Scan for the cell matching the given text and deliver its (X, Y) coordinate at center. 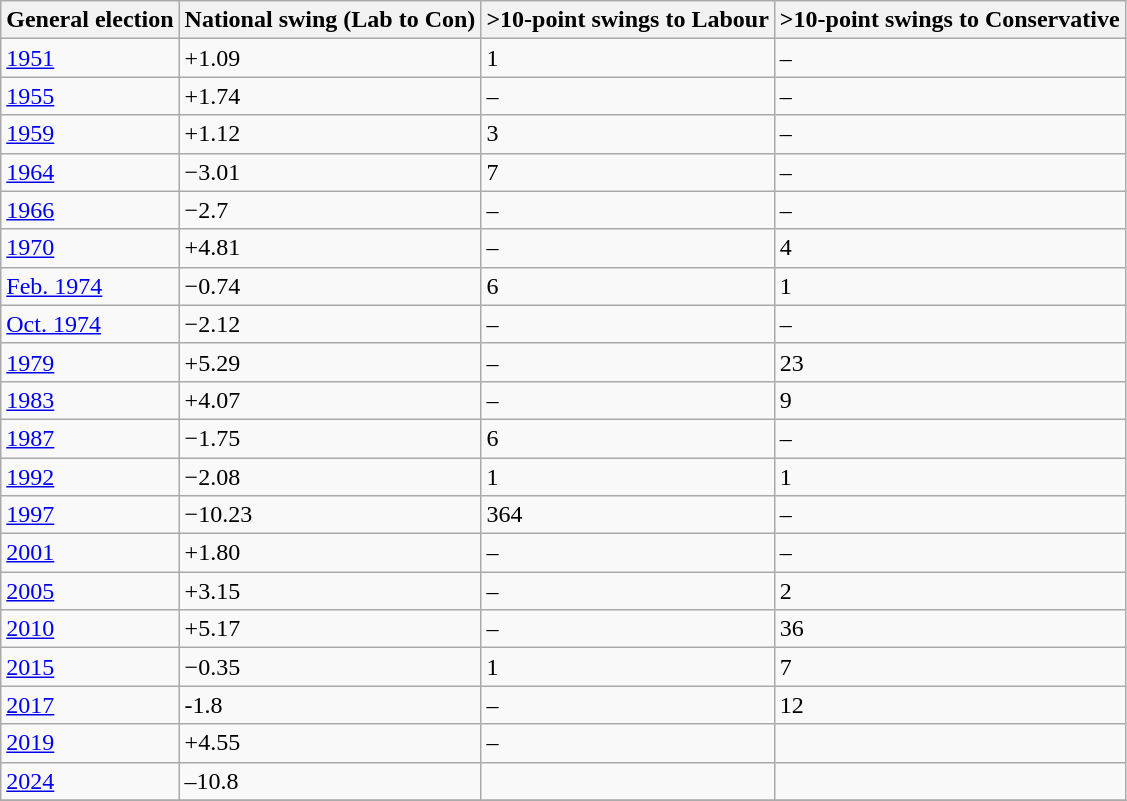
+5.29 (330, 362)
+3.15 (330, 591)
+1.74 (330, 96)
−2.12 (330, 324)
3 (628, 134)
-1.8 (330, 705)
1951 (90, 58)
−2.7 (330, 210)
23 (950, 362)
2010 (90, 629)
2015 (90, 667)
−0.74 (330, 286)
1970 (90, 248)
>10-point swings to Conservative (950, 20)
−10.23 (330, 515)
36 (950, 629)
+4.55 (330, 743)
General election (90, 20)
2005 (90, 591)
−1.75 (330, 438)
+1.12 (330, 134)
–10.8 (330, 781)
>10-point swings to Labour (628, 20)
1955 (90, 96)
1987 (90, 438)
9 (950, 400)
+5.17 (330, 629)
2019 (90, 743)
2001 (90, 553)
4 (950, 248)
Oct. 1974 (90, 324)
−0.35 (330, 667)
2 (950, 591)
1959 (90, 134)
2017 (90, 705)
1966 (90, 210)
364 (628, 515)
12 (950, 705)
National swing (Lab to Con) (330, 20)
+4.07 (330, 400)
1983 (90, 400)
Feb. 1974 (90, 286)
1997 (90, 515)
1979 (90, 362)
1964 (90, 172)
+4.81 (330, 248)
+1.80 (330, 553)
−3.01 (330, 172)
1992 (90, 477)
−2.08 (330, 477)
2024 (90, 781)
+1.09 (330, 58)
